For the text-containing cell, return its midpoint in (X, Y) coordinate format. 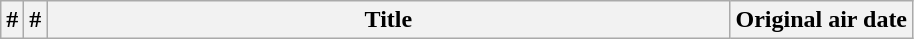
Title (388, 20)
Original air date (822, 20)
